Return (x, y) of the center of cell containing provided text 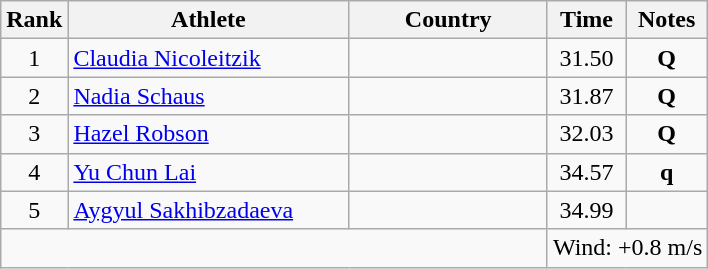
1 (34, 58)
4 (34, 172)
Aygyul Sakhibzadaeva (208, 210)
34.99 (586, 210)
3 (34, 134)
5 (34, 210)
Wind: +0.8 m/s (627, 248)
32.03 (586, 134)
31.50 (586, 58)
2 (34, 96)
Athlete (208, 20)
Time (586, 20)
Notes (667, 20)
31.87 (586, 96)
Rank (34, 20)
34.57 (586, 172)
q (667, 172)
Hazel Robson (208, 134)
Yu Chun Lai (208, 172)
Nadia Schaus (208, 96)
Country (448, 20)
Claudia Nicoleitzik (208, 58)
